Identify which cell holds the provided text, then report its [x, y] central coordinate. 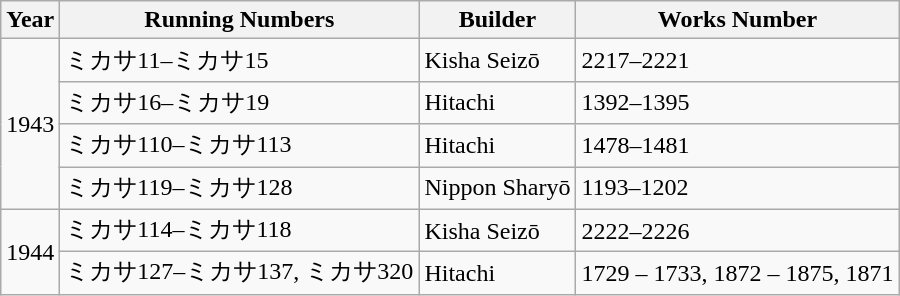
ミカサ16–ミカサ19 [240, 102]
2222–2226 [738, 230]
1478–1481 [738, 146]
ミカサ119–ミカサ128 [240, 188]
Running Numbers [240, 20]
Nippon Sharyō [498, 188]
2217–2221 [738, 60]
1729 – 1733, 1872 – 1875, 1871 [738, 274]
ミカサ127–ミカサ137, ミカサ320 [240, 274]
1193–1202 [738, 188]
Works Number [738, 20]
1944 [30, 252]
ミカサ11–ミカサ15 [240, 60]
ミカサ110–ミカサ113 [240, 146]
1392–1395 [738, 102]
Builder [498, 20]
1943 [30, 124]
Year [30, 20]
ミカサ114–ミカサ118 [240, 230]
